Return the [x, y] coordinate for the center point of the cell that contains the specified text.  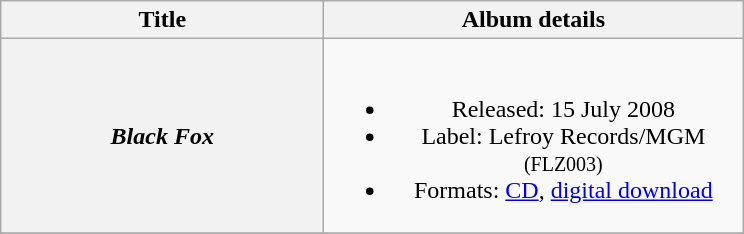
Released: 15 July 2008Label: Lefroy Records/MGM (FLZ003)Formats: CD, digital download [534, 136]
Album details [534, 20]
Title [162, 20]
Black Fox [162, 136]
